For the text-containing cell, return its midpoint in [X, Y] coordinate format. 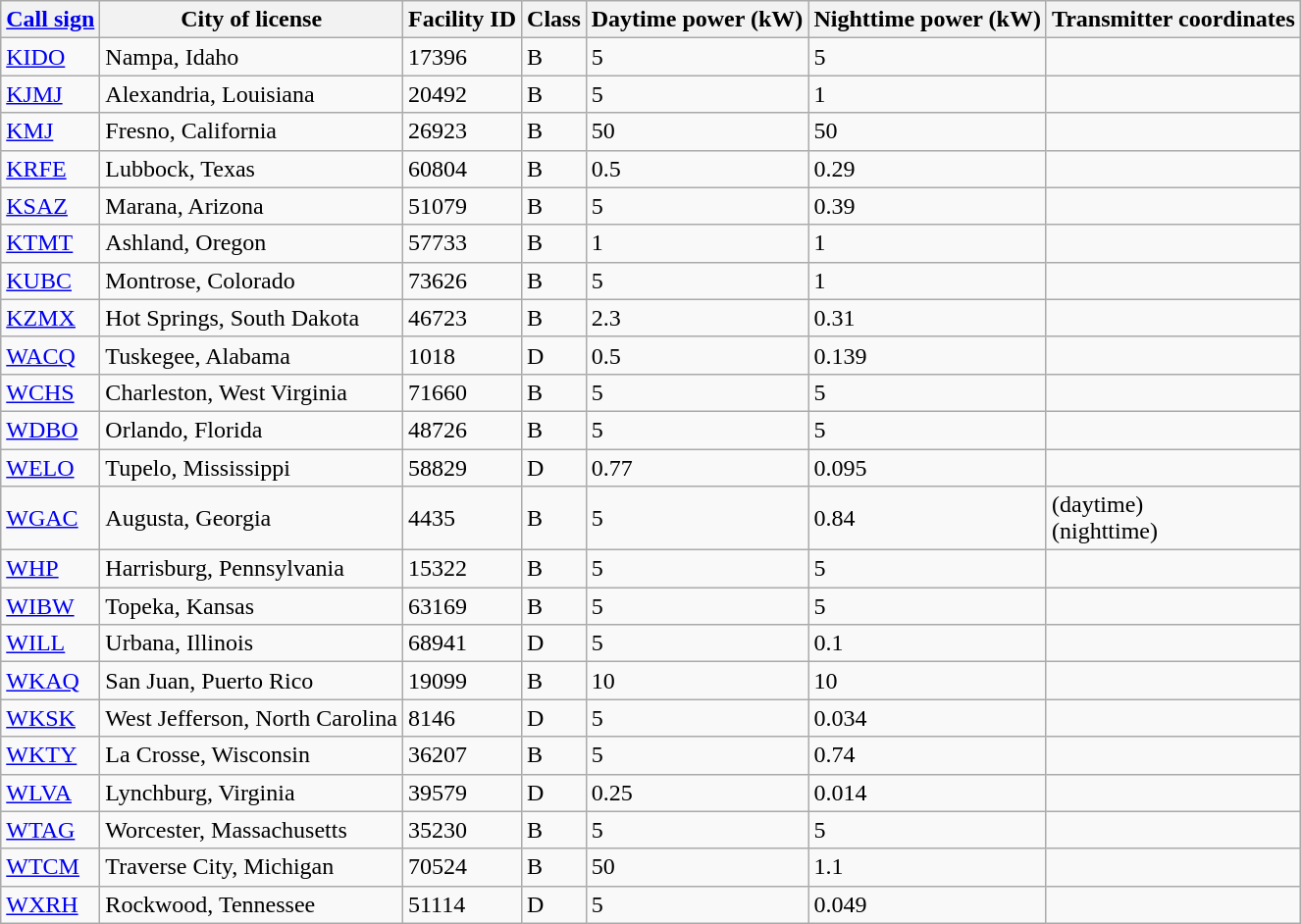
0.049 [928, 904]
WXRH [51, 904]
19099 [461, 681]
Daytime power (kW) [697, 20]
Worcester, Massachusetts [251, 830]
WTCM [51, 867]
Traverse City, Michigan [251, 867]
26923 [461, 131]
39579 [461, 793]
20492 [461, 94]
Orlando, Florida [251, 430]
0.84 [928, 518]
KJMJ [51, 94]
36207 [461, 755]
Ashland, Oregon [251, 243]
Marana, Arizona [251, 206]
Facility ID [461, 20]
0.139 [928, 355]
58829 [461, 468]
Class [554, 20]
68941 [461, 643]
0.095 [928, 468]
Lynchburg, Virginia [251, 793]
Fresno, California [251, 131]
Charleston, West Virginia [251, 392]
63169 [461, 606]
Nighttime power (kW) [928, 20]
Harrisburg, Pennsylvania [251, 569]
0.31 [928, 318]
Urbana, Illinois [251, 643]
WTAG [51, 830]
0.74 [928, 755]
Augusta, Georgia [251, 518]
2.3 [697, 318]
Hot Springs, South Dakota [251, 318]
0.25 [697, 793]
Nampa, Idaho [251, 57]
WLVA [51, 793]
WILL [51, 643]
San Juan, Puerto Rico [251, 681]
Tuskegee, Alabama [251, 355]
WKTY [51, 755]
48726 [461, 430]
KZMX [51, 318]
Alexandria, Louisiana [251, 94]
KTMT [51, 243]
73626 [461, 281]
0.014 [928, 793]
1.1 [928, 867]
57733 [461, 243]
KMJ [51, 131]
51079 [461, 206]
35230 [461, 830]
71660 [461, 392]
0.1 [928, 643]
4435 [461, 518]
KUBC [51, 281]
KRFE [51, 169]
17396 [461, 57]
KSAZ [51, 206]
City of license [251, 20]
WKSK [51, 718]
Lubbock, Texas [251, 169]
WHP [51, 569]
WACQ [51, 355]
Tupelo, Mississippi [251, 468]
8146 [461, 718]
Transmitter coordinates [1173, 20]
KIDO [51, 57]
Montrose, Colorado [251, 281]
70524 [461, 867]
WELO [51, 468]
(daytime) (nighttime) [1173, 518]
Topeka, Kansas [251, 606]
60804 [461, 169]
WKAQ [51, 681]
West Jefferson, North Carolina [251, 718]
Call sign [51, 20]
0.29 [928, 169]
0.77 [697, 468]
51114 [461, 904]
Rockwood, Tennessee [251, 904]
15322 [461, 569]
WGAC [51, 518]
0.39 [928, 206]
La Crosse, Wisconsin [251, 755]
WIBW [51, 606]
WCHS [51, 392]
WDBO [51, 430]
46723 [461, 318]
0.034 [928, 718]
1018 [461, 355]
